Identify which cell holds the provided text, then report its [x, y] central coordinate. 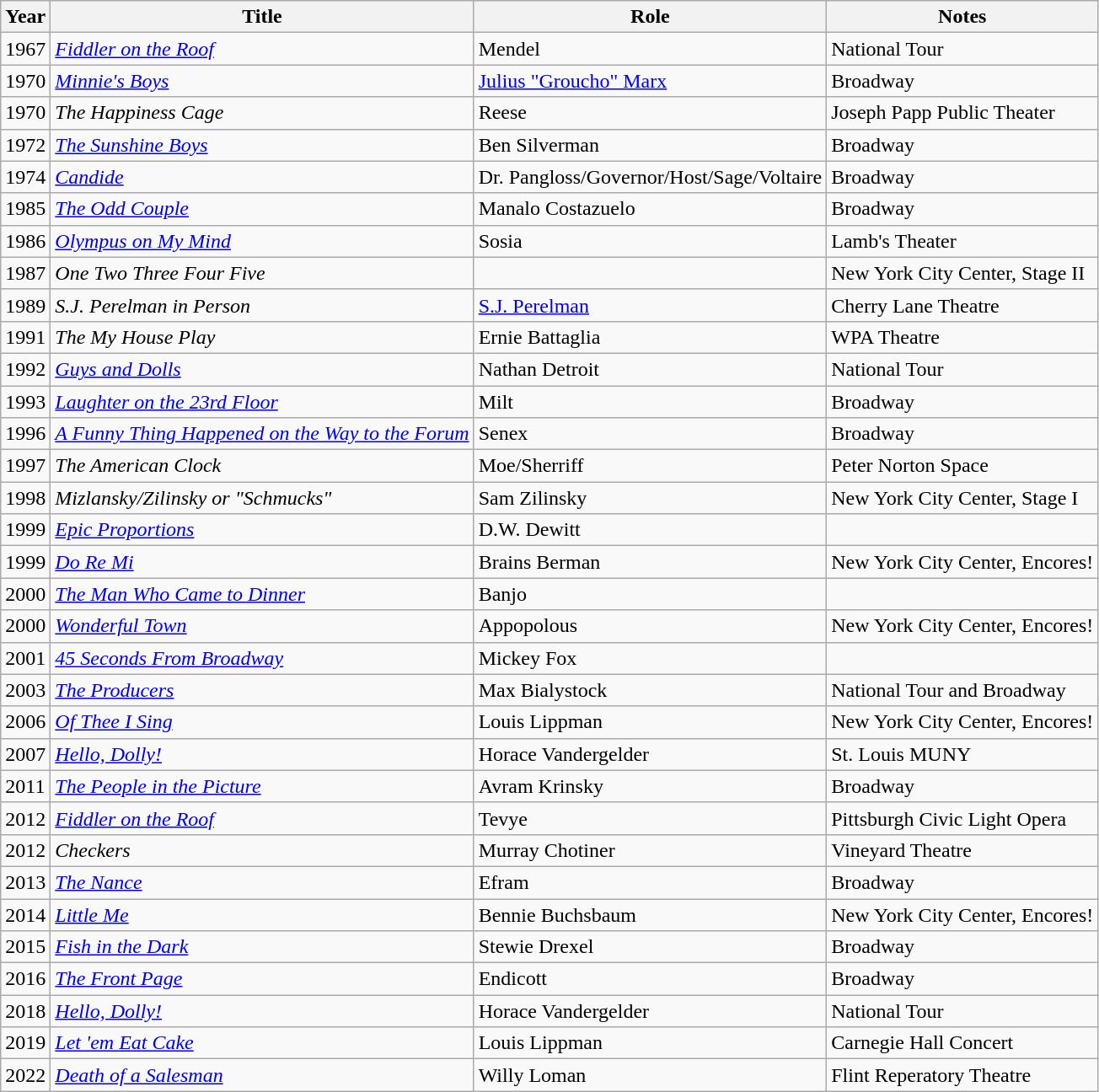
The American Clock [262, 466]
Ernie Battaglia [651, 337]
Fish in the Dark [262, 947]
New York City Center, Stage I [962, 498]
1997 [25, 466]
2014 [25, 914]
2016 [25, 979]
St. Louis MUNY [962, 754]
Stewie Drexel [651, 947]
Of Thee I Sing [262, 722]
1993 [25, 402]
1985 [25, 209]
Do Re Mi [262, 562]
Mizlansky/Zilinsky or "Schmucks" [262, 498]
2018 [25, 1011]
A Funny Thing Happened on the Way to the Forum [262, 434]
2013 [25, 882]
D.W. Dewitt [651, 530]
The Odd Couple [262, 209]
1987 [25, 273]
Reese [651, 113]
Milt [651, 402]
Murray Chotiner [651, 850]
Appopolous [651, 626]
2019 [25, 1043]
The Man Who Came to Dinner [262, 594]
Epic Proportions [262, 530]
Title [262, 17]
2007 [25, 754]
1991 [25, 337]
Ben Silverman [651, 145]
The Happiness Cage [262, 113]
Role [651, 17]
One Two Three Four Five [262, 273]
Bennie Buchsbaum [651, 914]
2015 [25, 947]
Guys and Dolls [262, 369]
1986 [25, 241]
Senex [651, 434]
Pittsburgh Civic Light Opera [962, 818]
New York City Center, Stage II [962, 273]
1996 [25, 434]
1967 [25, 49]
Sam Zilinsky [651, 498]
Notes [962, 17]
Tevye [651, 818]
The People in the Picture [262, 786]
1998 [25, 498]
2011 [25, 786]
Candide [262, 177]
45 Seconds From Broadway [262, 658]
S.J. Perelman [651, 305]
Carnegie Hall Concert [962, 1043]
Moe/Sherriff [651, 466]
Dr. Pangloss/Governor/Host/Sage/Voltaire [651, 177]
The Sunshine Boys [262, 145]
Wonderful Town [262, 626]
Endicott [651, 979]
Willy Loman [651, 1075]
1992 [25, 369]
Manalo Costazuelo [651, 209]
Flint Reperatory Theatre [962, 1075]
Banjo [651, 594]
Efram [651, 882]
Joseph Papp Public Theater [962, 113]
Mendel [651, 49]
Laughter on the 23rd Floor [262, 402]
Little Me [262, 914]
Lamb's Theater [962, 241]
Vineyard Theatre [962, 850]
2003 [25, 690]
WPA Theatre [962, 337]
1972 [25, 145]
1989 [25, 305]
Avram Krinsky [651, 786]
Death of a Salesman [262, 1075]
Sosia [651, 241]
National Tour and Broadway [962, 690]
2022 [25, 1075]
Julius "Groucho" Marx [651, 81]
2006 [25, 722]
Checkers [262, 850]
Minnie's Boys [262, 81]
Let 'em Eat Cake [262, 1043]
The My House Play [262, 337]
Nathan Detroit [651, 369]
Mickey Fox [651, 658]
The Producers [262, 690]
Year [25, 17]
Brains Berman [651, 562]
2001 [25, 658]
1974 [25, 177]
The Front Page [262, 979]
Peter Norton Space [962, 466]
S.J. Perelman in Person [262, 305]
Olympus on My Mind [262, 241]
The Nance [262, 882]
Max Bialystock [651, 690]
Cherry Lane Theatre [962, 305]
